Scan for the cell matching the given text and deliver its [x, y] coordinate at center. 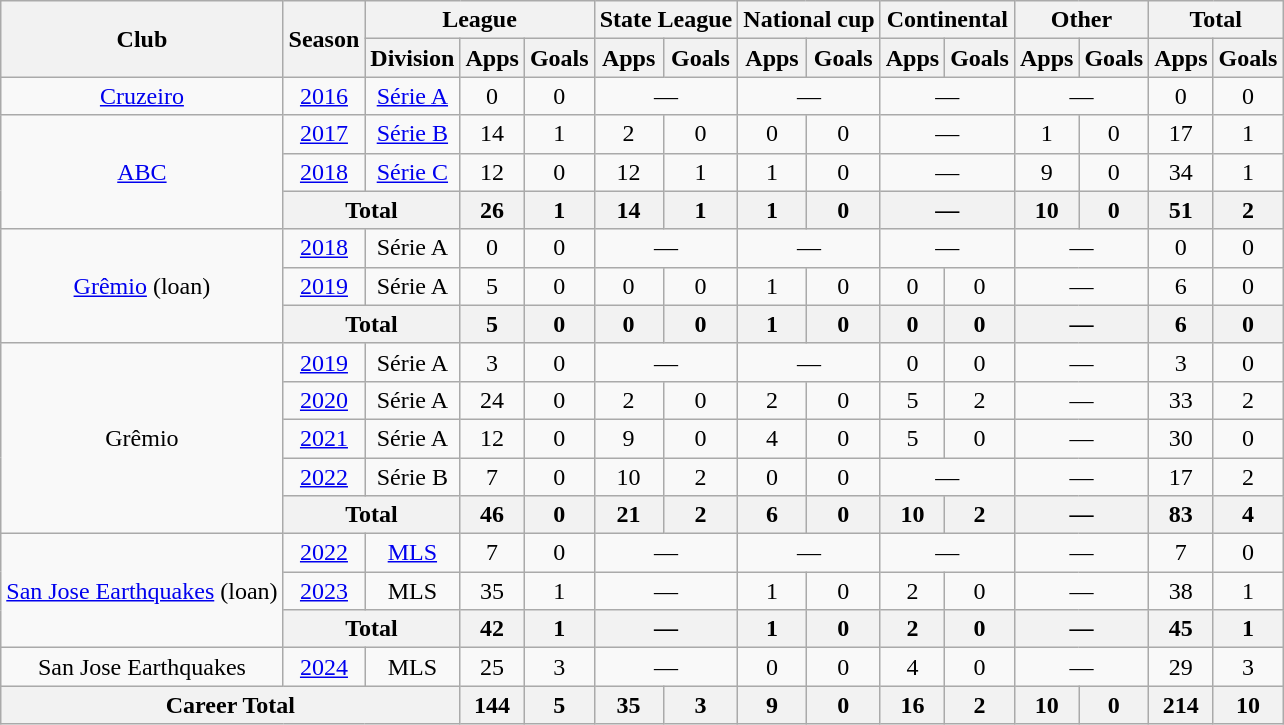
30 [1181, 438]
ABC [142, 172]
45 [1181, 629]
25 [492, 667]
2020 [324, 400]
San Jose Earthquakes (loan) [142, 591]
Club [142, 39]
34 [1181, 172]
46 [492, 515]
214 [1181, 705]
83 [1181, 515]
Season [324, 39]
Grêmio (loan) [142, 286]
16 [912, 705]
National cup [809, 20]
Grêmio [142, 438]
2023 [324, 591]
2016 [324, 96]
Division [412, 58]
League [480, 20]
38 [1181, 591]
29 [1181, 667]
26 [492, 210]
24 [492, 400]
2024 [324, 667]
State League [666, 20]
33 [1181, 400]
51 [1181, 210]
Continental [947, 20]
Other [1081, 20]
2017 [324, 134]
Cruzeiro [142, 96]
Série C [412, 172]
21 [628, 515]
144 [492, 705]
San Jose Earthquakes [142, 667]
2021 [324, 438]
42 [492, 629]
Career Total [230, 705]
